From the cell containing the given text, extract its center point as [X, Y] coordinate. 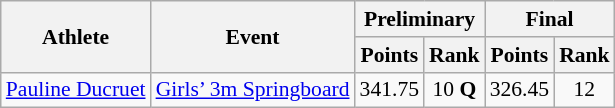
326.45 [520, 90]
Athlete [76, 36]
341.75 [390, 90]
Pauline Ducruet [76, 90]
Final [550, 19]
Event [253, 36]
10 Q [454, 90]
Preliminary [420, 19]
Girls’ 3m Springboard [253, 90]
12 [584, 90]
